Locate the cell with the specified text and output its (x, y) center coordinate. 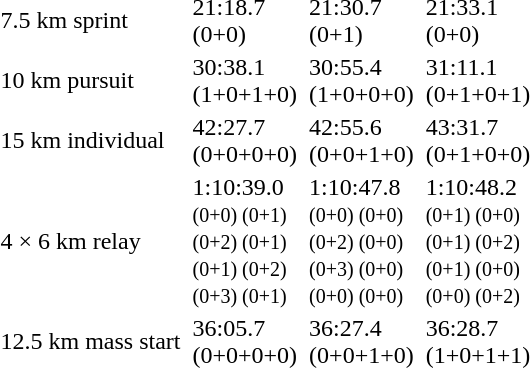
30:38.1(1+0+1+0) (245, 80)
1:10:47.8(0+0) (0+0)(0+2) (0+0)(0+3) (0+0)(0+0) (0+0) (362, 241)
42:27.7(0+0+0+0) (245, 140)
1:10:39.0(0+0) (0+1)(0+2) (0+1)(0+1) (0+2)(0+3) (0+1) (245, 241)
42:55.6(0+0+1+0) (362, 140)
30:55.4(1+0+0+0) (362, 80)
